Extract the (x, y) coordinate from the center of the cell holding the provided text.  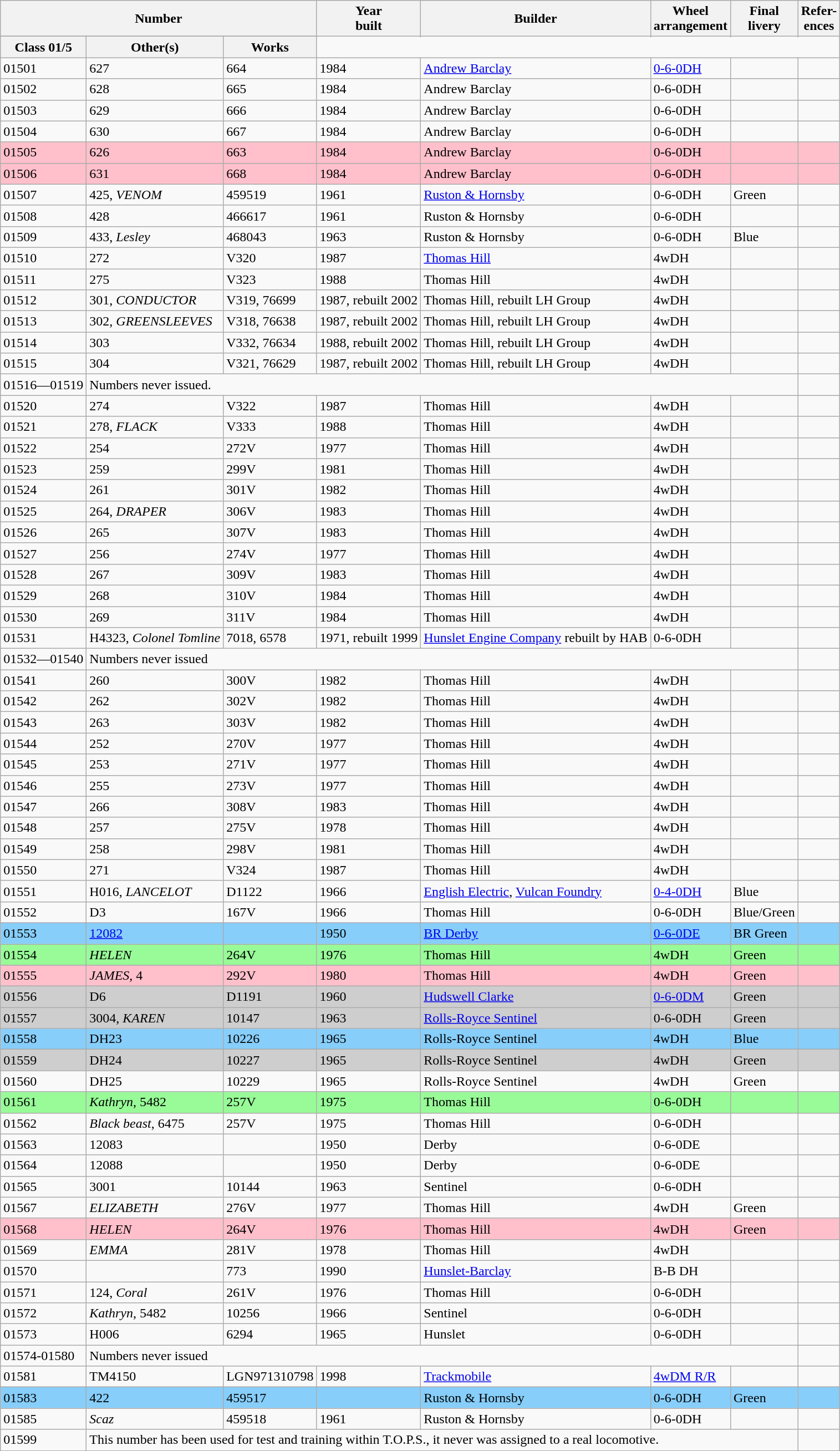
307V (270, 532)
01556 (43, 997)
1990 (369, 1271)
253 (155, 765)
Refer-ences (818, 19)
V319, 76699 (270, 301)
01547 (43, 807)
01520 (43, 406)
12082 (155, 933)
01516—01519 (43, 385)
Hunslet Engine Company rebuilt by HAB (536, 638)
Trackmobile (536, 1377)
Scaz (155, 1419)
298V (270, 849)
D1191 (270, 997)
265 (155, 532)
Black beast, 6475 (155, 1123)
01553 (43, 933)
BR Derby (536, 933)
01541 (43, 680)
01555 (43, 976)
01509 (43, 237)
H006 (155, 1335)
01543 (43, 722)
167V (270, 912)
3004, KAREN (155, 1018)
459518 (270, 1419)
4wDM R/R (690, 1377)
01599 (43, 1440)
Builder (536, 19)
260 (155, 680)
306V (270, 511)
V332, 76634 (270, 343)
667 (270, 131)
01521 (43, 427)
DH23 (155, 1039)
01554 (43, 954)
V320 (270, 258)
Works (270, 47)
01570 (43, 1271)
1960 (369, 997)
01561 (43, 1102)
263 (155, 722)
D3 (155, 912)
01508 (43, 216)
TM4150 (155, 1377)
666 (270, 110)
268 (155, 595)
Other(s) (155, 47)
264, DRAPER (155, 511)
302, GREENSLEEVES (155, 322)
EMMA (155, 1250)
Numbers never issued. (442, 385)
269 (155, 617)
272V (270, 448)
Class 01/5 (43, 47)
459517 (270, 1398)
310V (270, 595)
0-6-0DM (690, 997)
V322 (270, 406)
01502 (43, 89)
01546 (43, 786)
0-4-0DH (690, 891)
01557 (43, 1018)
01558 (43, 1039)
12088 (155, 1165)
Final livery (764, 19)
01530 (43, 617)
311V (270, 617)
275 (155, 279)
01572 (43, 1313)
01526 (43, 532)
01510 (43, 258)
01515 (43, 364)
English Electric, Vulcan Foundry (536, 891)
Number (159, 19)
01523 (43, 469)
01550 (43, 870)
Hudswell Clarke (536, 997)
12083 (155, 1144)
664 (270, 68)
7018, 6578 (270, 638)
01565 (43, 1187)
B-B DH (690, 1271)
01524 (43, 490)
H016, LANCELOT (155, 891)
302V (270, 701)
01532—01540 (43, 659)
10256 (270, 1313)
01549 (43, 849)
274V (270, 553)
272 (155, 258)
This number has been used for test and training within T.O.P.S., it never was assigned to a real locomotive. (442, 1440)
258 (155, 849)
663 (270, 152)
D6 (155, 997)
668 (270, 174)
01574-01580 (43, 1356)
01544 (43, 744)
01525 (43, 511)
01551 (43, 891)
261 (155, 490)
01571 (43, 1292)
271 (155, 870)
631 (155, 174)
665 (270, 89)
303V (270, 722)
278, FLACK (155, 427)
Wheel arrangement (690, 19)
DH24 (155, 1060)
01552 (43, 912)
01585 (43, 1419)
01507 (43, 195)
01506 (43, 174)
01563 (43, 1144)
459519 (270, 195)
01511 (43, 279)
271V (270, 765)
01569 (43, 1250)
267 (155, 574)
01505 (43, 152)
1988, rebuilt 2002 (369, 343)
10147 (270, 1018)
304 (155, 364)
468043 (270, 237)
H4323, Colonel Tomline (155, 638)
JAMES, 4 (155, 976)
1971, rebuilt 1999 (369, 638)
01501 (43, 68)
V321, 76629 (270, 364)
300V (270, 680)
266 (155, 807)
422 (155, 1398)
259 (155, 469)
01513 (43, 322)
01542 (43, 701)
10227 (270, 1060)
Blue/Green (764, 912)
01564 (43, 1165)
626 (155, 152)
252 (155, 744)
01548 (43, 828)
01512 (43, 301)
281V (270, 1250)
01522 (43, 448)
1980 (369, 976)
D1122 (270, 891)
DH25 (155, 1081)
01527 (43, 553)
10144 (270, 1187)
01559 (43, 1060)
261V (270, 1292)
292V (270, 976)
01531 (43, 638)
10226 (270, 1039)
01504 (43, 131)
274 (155, 406)
01514 (43, 343)
V318, 76638 (270, 322)
628 (155, 89)
01567 (43, 1208)
01529 (43, 595)
BR Green (764, 933)
433, Lesley (155, 237)
Year built (369, 19)
01503 (43, 110)
Hunslet-Barclay (536, 1271)
273V (270, 786)
301, CONDUCTOR (155, 301)
01545 (43, 765)
01573 (43, 1335)
270V (270, 744)
301V (270, 490)
6294 (270, 1335)
01562 (43, 1123)
256 (155, 553)
3001 (155, 1187)
428 (155, 216)
303 (155, 343)
630 (155, 131)
01583 (43, 1398)
425, VENOM (155, 195)
1998 (369, 1377)
01528 (43, 574)
275V (270, 828)
V324 (270, 870)
773 (270, 1271)
V333 (270, 427)
627 (155, 68)
01568 (43, 1229)
309V (270, 574)
466617 (270, 216)
257 (155, 828)
ELIZABETH (155, 1208)
V323 (270, 279)
262 (155, 701)
255 (155, 786)
254 (155, 448)
10229 (270, 1081)
299V (270, 469)
629 (155, 110)
308V (270, 807)
124, Coral (155, 1292)
01560 (43, 1081)
01581 (43, 1377)
276V (270, 1208)
LGN971310798 (270, 1377)
Hunslet (536, 1335)
